Locate the cell with the specified text and output its (x, y) center coordinate. 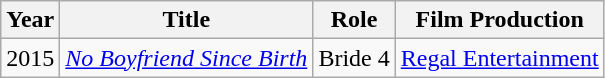
2015 (30, 58)
Bride 4 (354, 58)
Year (30, 20)
No Boyfriend Since Birth (186, 58)
Title (186, 20)
Film Production (500, 20)
Regal Entertainment (500, 58)
Role (354, 20)
